Return the (X, Y) coordinate for the center point of the cell that contains the specified text.  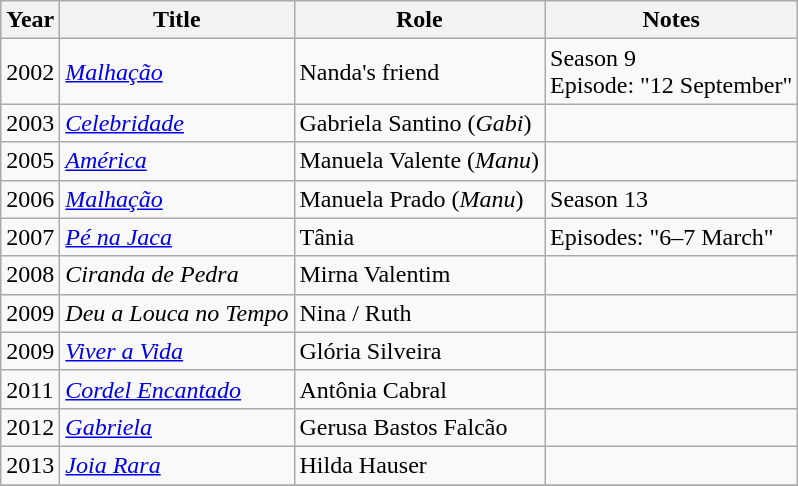
2002 (30, 72)
2011 (30, 389)
Role (420, 20)
América (177, 161)
Pé na Jaca (177, 237)
Gabriela Santino (Gabi) (420, 123)
Notes (672, 20)
Deu a Louca no Tempo (177, 313)
Nina / Ruth (420, 313)
Season 13 (672, 199)
Manuela Valente (Manu) (420, 161)
Hilda Hauser (420, 465)
2007 (30, 237)
Glória Silveira (420, 351)
Celebridade (177, 123)
2008 (30, 275)
Nanda's friend (420, 72)
2006 (30, 199)
2003 (30, 123)
2013 (30, 465)
Joia Rara (177, 465)
2012 (30, 427)
Manuela Prado (Manu) (420, 199)
Tânia (420, 237)
Title (177, 20)
Antônia Cabral (420, 389)
Gabriela (177, 427)
Mirna Valentim (420, 275)
Episodes: "6–7 March" (672, 237)
Year (30, 20)
2005 (30, 161)
Gerusa Bastos Falcão (420, 427)
Season 9 Episode: "12 September" (672, 72)
Cordel Encantado (177, 389)
Viver a Vida (177, 351)
Ciranda de Pedra (177, 275)
